Search for the cell housing the specified text and yield its [X, Y] center coordinate. 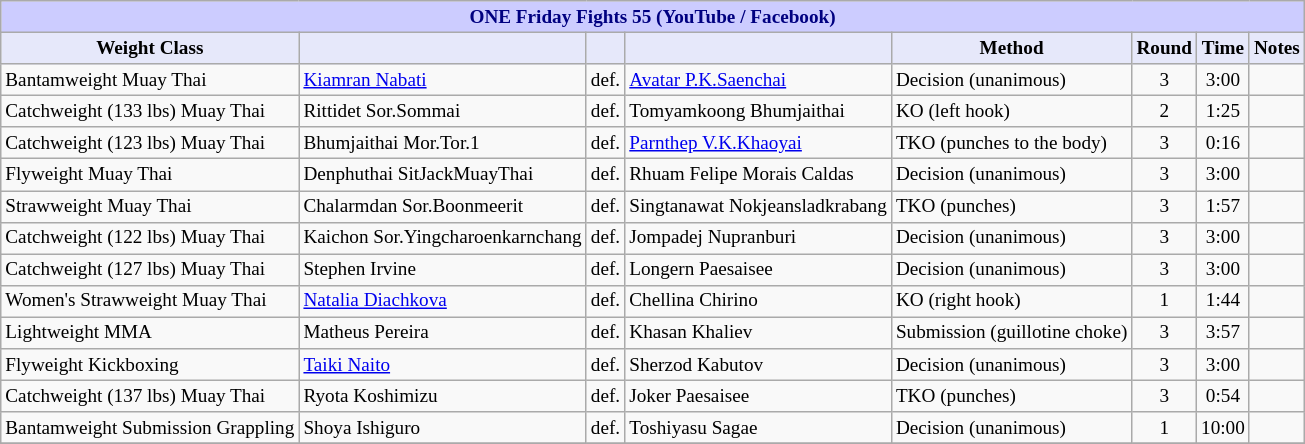
Submission (guillotine choke) [1012, 333]
Natalia Diachkova [442, 301]
Notes [1276, 48]
Catchweight (137 lbs) Muay Thai [150, 396]
Bantamweight Muay Thai [150, 80]
1:44 [1224, 301]
2 [1164, 111]
Catchweight (133 lbs) Muay Thai [150, 111]
ONE Friday Fights 55 (YouTube / Facebook) [653, 17]
Sherzod Kabutov [758, 365]
Bhumjaithai Mor.Tor.1 [442, 143]
Catchweight (127 lbs) Muay Thai [150, 270]
Taiki Naito [442, 365]
Jompadej Nupranburi [758, 238]
Catchweight (123 lbs) Muay Thai [150, 143]
Method [1012, 48]
3:57 [1224, 333]
Matheus Pereira [442, 333]
Stephen Irvine [442, 270]
10:00 [1224, 428]
0:54 [1224, 396]
Kiamran Nabati [442, 80]
Shoya Ishiguro [442, 428]
Kaichon Sor.Yingcharoenkarnchang [442, 238]
Rittidet Sor.Sommai [442, 111]
Strawweight Muay Thai [150, 206]
1:57 [1224, 206]
Denphuthai SitJackMuayThai [442, 175]
KO (right hook) [1012, 301]
Rhuam Felipe Morais Caldas [758, 175]
Chalarmdan Sor.Boonmeerit [442, 206]
1:25 [1224, 111]
Toshiyasu Sagae [758, 428]
Time [1224, 48]
Ryota Koshimizu [442, 396]
Avatar P.K.Saenchai [758, 80]
TKO (punches to the body) [1012, 143]
Lightweight MMA [150, 333]
Tomyamkoong Bhumjaithai [758, 111]
Women's Strawweight Muay Thai [150, 301]
Round [1164, 48]
Flyweight Muay Thai [150, 175]
Parnthep V.K.Khaoyai [758, 143]
Chellina Chirino [758, 301]
Singtanawat Nokjeansladkrabang [758, 206]
Catchweight (122 lbs) Muay Thai [150, 238]
KO (left hook) [1012, 111]
Joker Paesaisee [758, 396]
0:16 [1224, 143]
Longern Paesaisee [758, 270]
Weight Class [150, 48]
Khasan Khaliev [758, 333]
Flyweight Kickboxing [150, 365]
Bantamweight Submission Grappling [150, 428]
